Search for the cell housing the specified text and yield its [x, y] center coordinate. 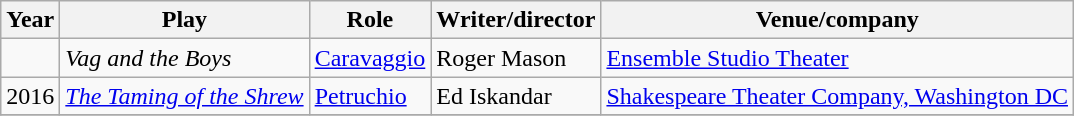
Year [30, 20]
Caravaggio [370, 58]
Venue/company [838, 20]
2016 [30, 96]
Ensemble Studio Theater [838, 58]
Shakespeare Theater Company, Washington DC [838, 96]
Role [370, 20]
Roger Mason [516, 58]
Petruchio [370, 96]
Vag and the Boys [184, 58]
Ed Iskandar [516, 96]
Writer/director [516, 20]
The Taming of the Shrew [184, 96]
Play [184, 20]
